Scan for the cell matching the given text and deliver its (X, Y) coordinate at center. 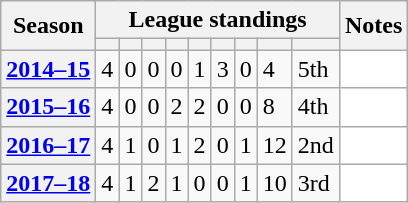
2014–15 (48, 69)
2017–18 (48, 183)
2016–17 (48, 145)
5th (316, 69)
2nd (316, 145)
10 (274, 183)
12 (274, 145)
Season (48, 26)
4th (316, 107)
Notes (373, 26)
2015–16 (48, 107)
League standings (218, 20)
3rd (316, 183)
3 (222, 69)
8 (274, 107)
